Determine the (x, y) coordinate at the center of the cell enclosing the given text.  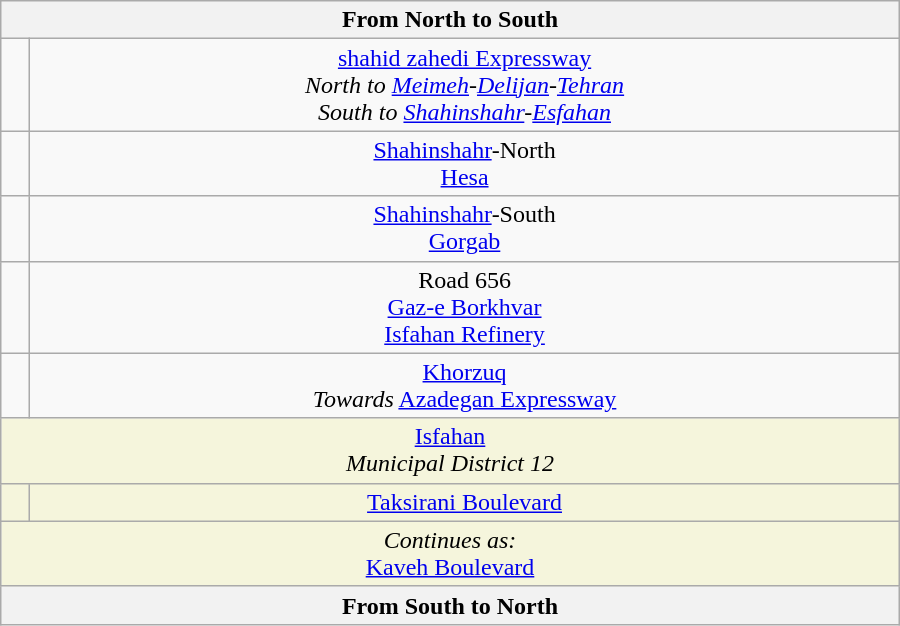
From South to North (450, 605)
Shahinshahr-South Gorgab (464, 228)
Shahinshahr-North Hesa (464, 164)
Taksirani Boulevard (464, 502)
shahid zahedi ExpresswayNorth to Meimeh-Delijan-TehranSouth to Shahinshahr-Esfahan (464, 85)
From North to South (450, 20)
KhorzuqTowards Azadegan Expressway (464, 386)
Continues as: Kaveh Boulevard (450, 554)
Road 656 Gaz-e BorkhvarIsfahan Refinery (464, 307)
Isfahan Municipal District 12 (450, 450)
